Find where the given text appears and provide that cell's center as (x, y) coordinate. 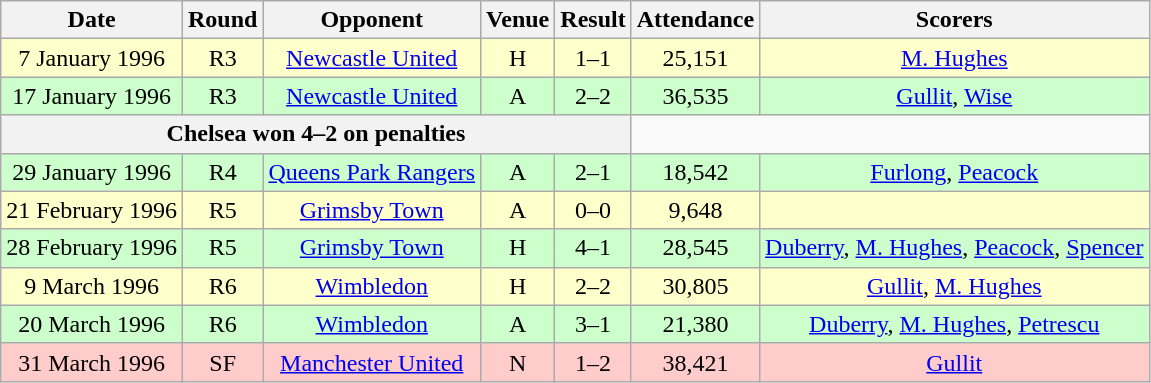
Duberry, M. Hughes, Peacock, Spencer (954, 248)
21 February 1996 (92, 210)
30,805 (695, 286)
38,421 (695, 362)
SF (222, 362)
21,380 (695, 324)
1–2 (593, 362)
Attendance (695, 20)
9,648 (695, 210)
20 March 1996 (92, 324)
9 March 1996 (92, 286)
M. Hughes (954, 58)
31 March 1996 (92, 362)
2–1 (593, 172)
29 January 1996 (92, 172)
25,151 (695, 58)
Opponent (372, 20)
1–1 (593, 58)
3–1 (593, 324)
28,545 (695, 248)
N (518, 362)
36,535 (695, 96)
Date (92, 20)
Venue (518, 20)
Gullit, Wise (954, 96)
18,542 (695, 172)
Gullit (954, 362)
Round (222, 20)
Queens Park Rangers (372, 172)
Furlong, Peacock (954, 172)
28 February 1996 (92, 248)
0–0 (593, 210)
Duberry, M. Hughes, Petrescu (954, 324)
7 January 1996 (92, 58)
Scorers (954, 20)
Result (593, 20)
4–1 (593, 248)
R4 (222, 172)
Gullit, M. Hughes (954, 286)
17 January 1996 (92, 96)
Chelsea won 4–2 on penalties (316, 134)
Manchester United (372, 362)
